Search for the cell housing the specified text and yield its [X, Y] center coordinate. 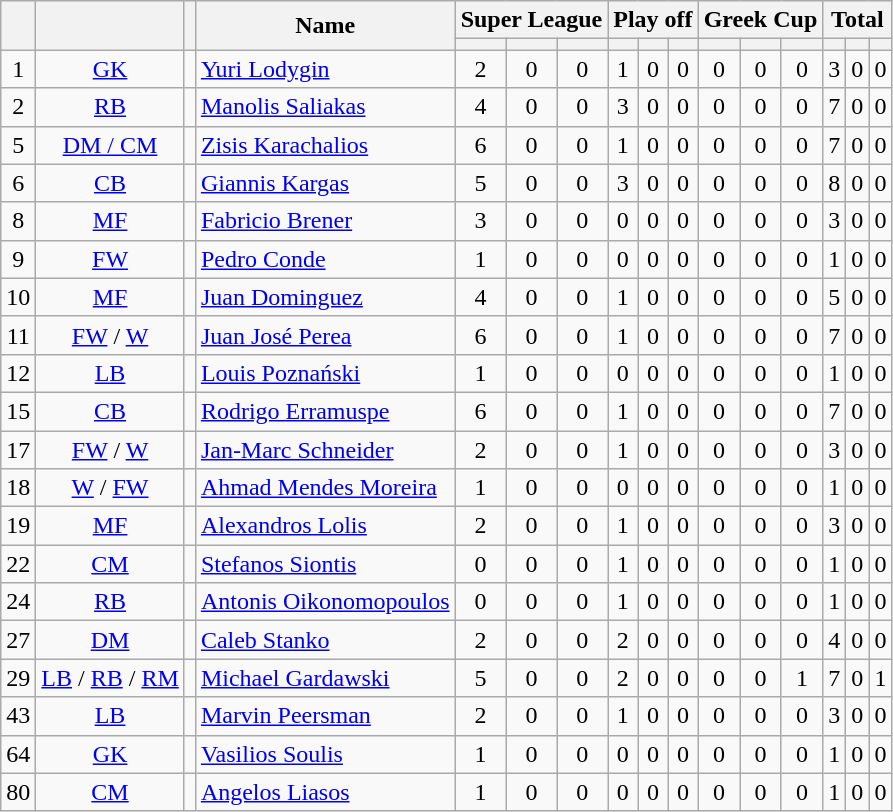
FW [110, 259]
19 [18, 526]
Fabricio Brener [325, 221]
Greek Cup [760, 20]
Michael Gardawski [325, 678]
Play off [653, 20]
DM [110, 640]
27 [18, 640]
Caleb Stanko [325, 640]
24 [18, 602]
Juan Dominguez [325, 297]
15 [18, 411]
Super League [532, 20]
9 [18, 259]
Giannis Kargas [325, 183]
80 [18, 792]
Alexandros Lolis [325, 526]
43 [18, 716]
Name [325, 26]
Angelos Liasos [325, 792]
Yuri Lodygin [325, 69]
Vasilios Soulis [325, 754]
29 [18, 678]
Ahmad Mendes Moreira [325, 488]
Antonis Oikonomopoulos [325, 602]
Marvin Peersman [325, 716]
Louis Poznański [325, 373]
Stefanos Siontis [325, 564]
Total [858, 20]
18 [18, 488]
LB / RB / RM [110, 678]
DM / CM [110, 145]
Pedro Conde [325, 259]
10 [18, 297]
64 [18, 754]
22 [18, 564]
Zisis Karachalios [325, 145]
Jan-Marc Schneider [325, 449]
Manolis Saliakas [325, 107]
12 [18, 373]
Juan José Perea [325, 335]
Rodrigo Erramuspe [325, 411]
11 [18, 335]
W / FW [110, 488]
17 [18, 449]
